Return the (X, Y) coordinate for the center point of the cell that contains the specified text.  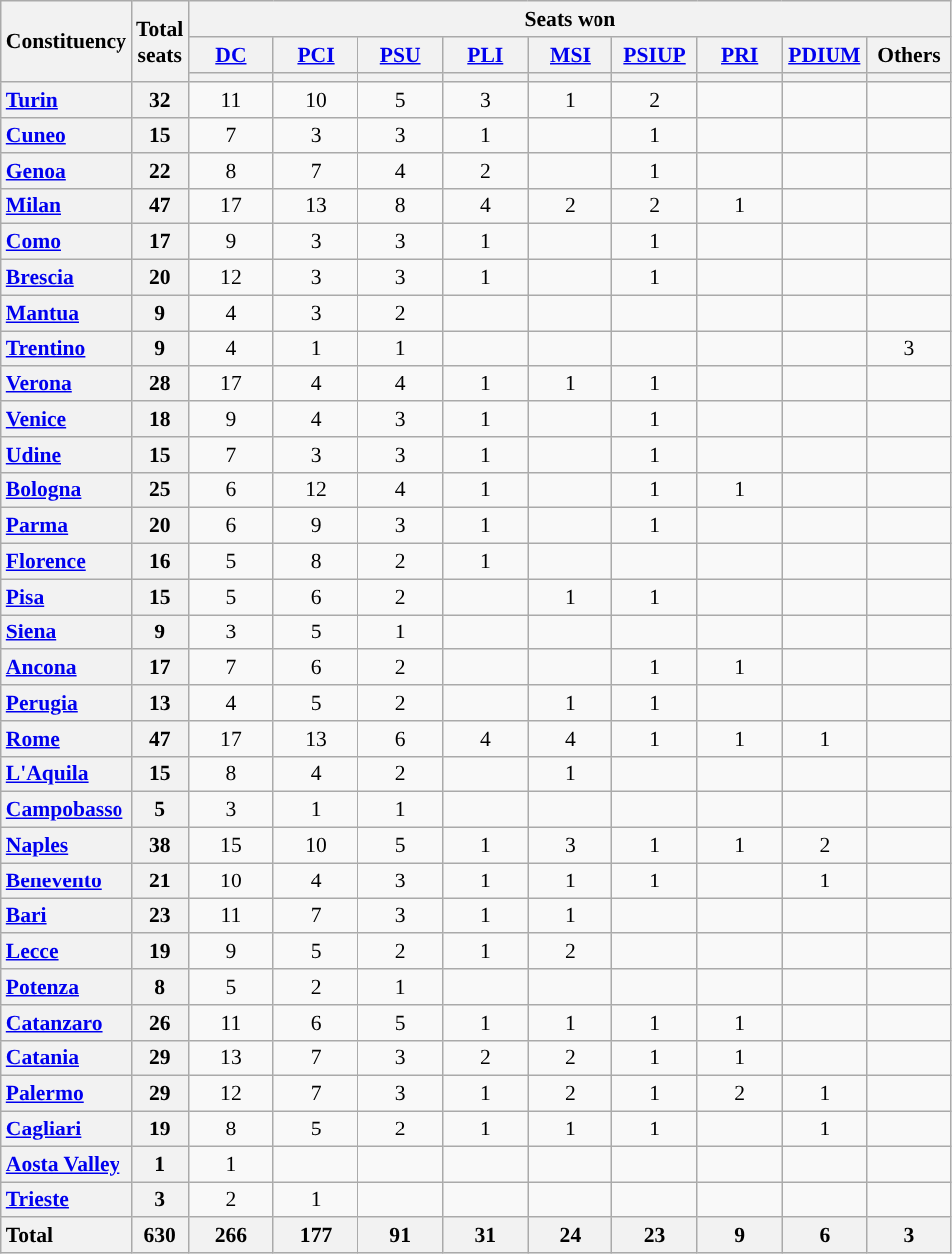
26 (159, 1023)
177 (315, 1236)
Siena (66, 632)
22 (159, 171)
18 (159, 419)
Constituency (66, 42)
32 (159, 101)
Brescia (66, 278)
Florence (66, 562)
630 (159, 1236)
Genoa (66, 171)
Benevento (66, 880)
PDIUM (825, 55)
31 (486, 1236)
PCI (315, 55)
Palermo (66, 1094)
Verona (66, 384)
Seats won (570, 19)
16 (159, 562)
91 (400, 1236)
Parma (66, 526)
Potenza (66, 987)
PSU (400, 55)
L'Aquila (66, 774)
266 (231, 1236)
Milan (66, 206)
24 (570, 1236)
Perugia (66, 703)
Turin (66, 101)
Total (66, 1236)
Bologna (66, 490)
Udine (66, 455)
Mantua (66, 313)
Trentino (66, 349)
Cagliari (66, 1129)
Venice (66, 419)
PSIUP (655, 55)
Ancona (66, 668)
DC (231, 55)
Aosta Valley (66, 1164)
Bari (66, 916)
Catania (66, 1058)
Cuneo (66, 135)
Pisa (66, 597)
Lecce (66, 952)
25 (159, 490)
Trieste (66, 1200)
21 (159, 880)
Catanzaro (66, 1023)
PLI (486, 55)
Naples (66, 846)
38 (159, 846)
Campobasso (66, 810)
Others (908, 55)
Totalseats (159, 42)
28 (159, 384)
Rome (66, 739)
PRI (739, 55)
Como (66, 242)
MSI (570, 55)
